Pinpoint the cell where the given text exists, returning its [X, Y] midpoint coordinate. 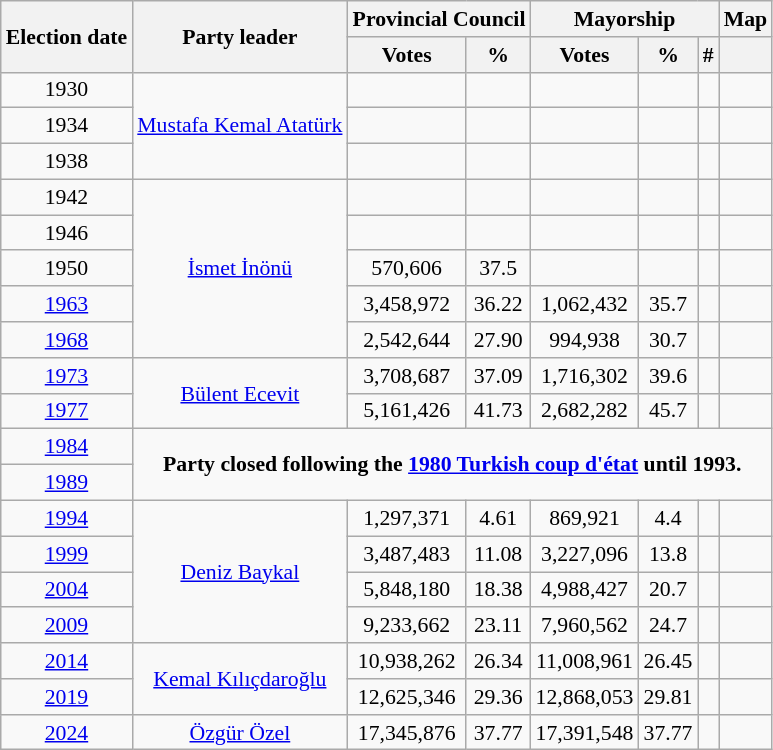
27.90 [498, 340]
1934 [66, 126]
1977 [66, 412]
39.6 [668, 376]
Bülent Ecevit [240, 394]
994,938 [585, 340]
29.36 [498, 697]
7,960,562 [585, 626]
35.7 [668, 305]
2,682,282 [585, 412]
36.22 [498, 305]
29.81 [668, 697]
26.34 [498, 661]
3,458,972 [407, 305]
1950 [66, 269]
2,542,644 [407, 340]
Provincial Council [440, 19]
1942 [66, 198]
30.7 [668, 340]
1938 [66, 162]
11,008,961 [585, 661]
Election date [66, 36]
5,848,180 [407, 590]
1963 [66, 305]
4.4 [668, 519]
24.7 [668, 626]
20.7 [668, 590]
1989 [66, 483]
4,988,427 [585, 590]
3,708,687 [407, 376]
18.38 [498, 590]
Deniz Baykal [240, 572]
Party closed following the 1980 Turkish coup d'état until 1993. [452, 464]
2019 [66, 697]
10,938,262 [407, 661]
570,606 [407, 269]
45.7 [668, 412]
12,868,053 [585, 697]
1994 [66, 519]
Kemal Kılıçdaroğlu [240, 678]
1968 [66, 340]
2004 [66, 590]
37.5 [498, 269]
11.08 [498, 554]
41.73 [498, 412]
1,716,302 [585, 376]
1973 [66, 376]
2014 [66, 661]
4.61 [498, 519]
1,062,432 [585, 305]
2009 [66, 626]
869,921 [585, 519]
23.11 [498, 626]
37.09 [498, 376]
13.8 [668, 554]
1984 [66, 447]
5,161,426 [407, 412]
1946 [66, 233]
1,297,371 [407, 519]
12,625,346 [407, 697]
# [708, 55]
Map [746, 19]
1999 [66, 554]
3,227,096 [585, 554]
1930 [66, 91]
İsmet İnönü [240, 269]
26.45 [668, 661]
Party leader [240, 36]
Mustafa Kemal Atatürk [240, 126]
3,487,483 [407, 554]
9,233,662 [407, 626]
Mayorship [625, 19]
